Return the (X, Y) coordinate for the center point of the cell that contains the specified text.  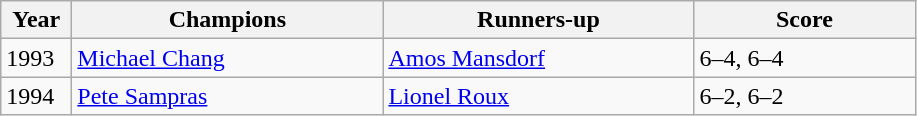
6–2, 6–2 (804, 96)
Amos Mansdorf (538, 58)
6–4, 6–4 (804, 58)
Year (36, 20)
Michael Chang (228, 58)
1994 (36, 96)
Pete Sampras (228, 96)
Lionel Roux (538, 96)
Runners-up (538, 20)
Champions (228, 20)
1993 (36, 58)
Score (804, 20)
